Pinpoint the cell where the given text exists, returning its [X, Y] midpoint coordinate. 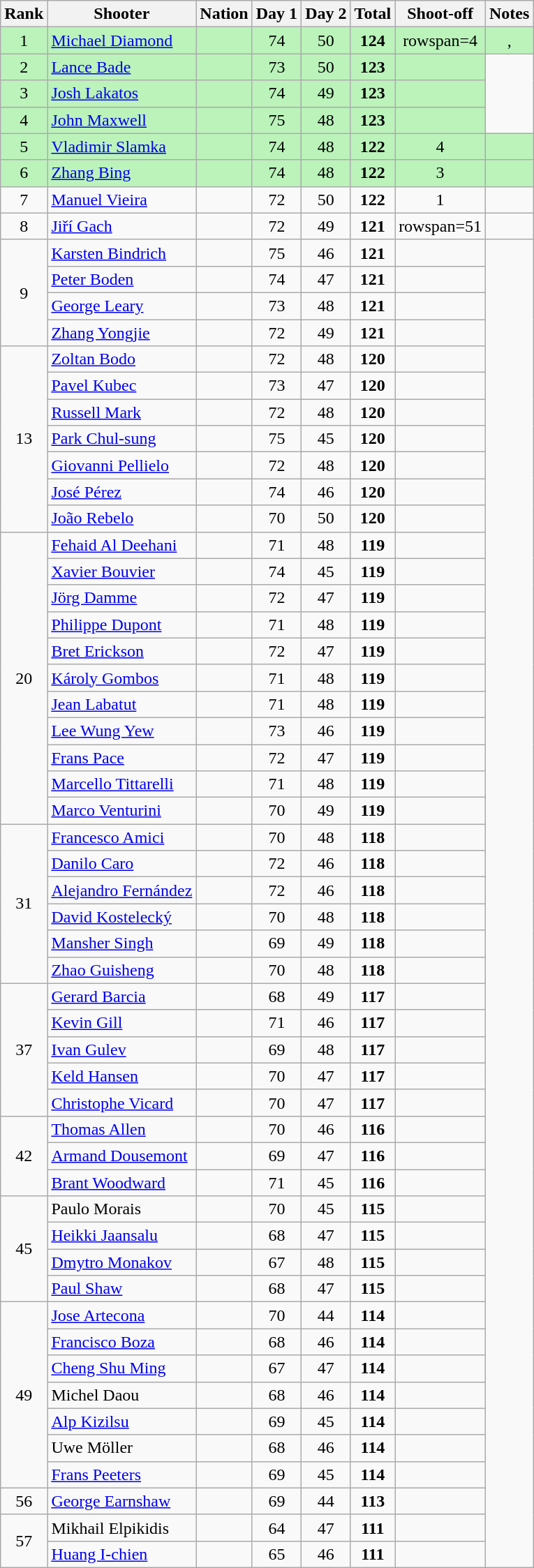
Nation [224, 14]
7 [24, 200]
John Maxwell [121, 120]
56 [24, 1501]
13 [24, 439]
Pavel Kubec [121, 386]
Lance Bade [121, 67]
Zhang Yongjie [121, 333]
Keld Hansen [121, 1076]
Jose Artecona [121, 1315]
Michael Diamond [121, 40]
64 [276, 1528]
Mansher Singh [121, 943]
5 [24, 147]
Fehaid Al Deehani [121, 545]
Paulo Morais [121, 1209]
Zhang Bing [121, 173]
Armand Dousemont [121, 1156]
Park Chul-sung [121, 439]
Gerard Barcia [121, 996]
rowspan=4 [440, 40]
Zoltan Bodo [121, 359]
57 [24, 1541]
Michel Daou [121, 1395]
Paul Shaw [121, 1289]
37 [24, 1050]
Shoot-off [440, 14]
Alp Kizilsu [121, 1421]
Brant Woodward [121, 1183]
João Rebelo [121, 518]
65 [276, 1554]
Marco Venturini [121, 811]
Lee Wung Yew [121, 731]
113 [373, 1501]
Ivan Gulev [121, 1050]
Danilo Caro [121, 864]
Jean Labatut [121, 704]
20 [24, 678]
Rank [24, 14]
Xavier Bouvier [121, 572]
Shooter [121, 14]
George Leary [121, 306]
Bret Erickson [121, 651]
Alejandro Fernández [121, 890]
Frans Pace [121, 757]
Marcello Tittarelli [121, 784]
Russell Mark [121, 412]
Christophe Vicard [121, 1103]
Jörg Damme [121, 598]
Dmytro Monakov [121, 1262]
José Pérez [121, 492]
124 [373, 40]
George Earnshaw [121, 1501]
Vladimir Slamka [121, 147]
31 [24, 904]
Thomas Allen [121, 1129]
Uwe Möller [121, 1448]
Huang I-chien [121, 1554]
Giovanni Pellielo [121, 465]
Jiří Gach [121, 226]
Kevin Gill [121, 1023]
9 [24, 292]
Mikhail Elpikidis [121, 1528]
Day 2 [326, 14]
Francisco Boza [121, 1342]
Philippe Dupont [121, 625]
Károly Gombos [121, 678]
Peter Boden [121, 279]
6 [24, 173]
Zhao Guisheng [121, 970]
8 [24, 226]
Francesco Amici [121, 837]
Frans Peeters [121, 1474]
Manuel Vieira [121, 200]
, [510, 40]
42 [24, 1156]
Josh Lakatos [121, 94]
David Kostelecký [121, 917]
Karsten Bindrich [121, 253]
Heikki Jaansalu [121, 1236]
Total [373, 14]
2 [24, 67]
Day 1 [276, 14]
Cheng Shu Ming [121, 1368]
Notes [510, 14]
rowspan=51 [440, 226]
